Return [x, y] of the center of cell containing provided text 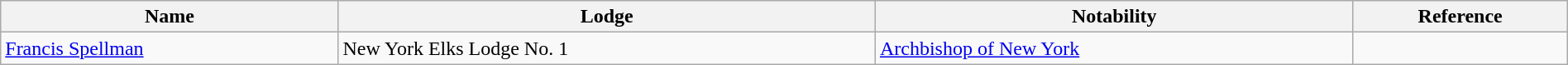
New York Elks Lodge No. 1 [607, 48]
Archbishop of New York [1114, 48]
Notability [1114, 17]
Reference [1460, 17]
Name [170, 17]
Francis Spellman [170, 48]
Lodge [607, 17]
